Determine the [X, Y] coordinate at the center of the cell enclosing the given text.  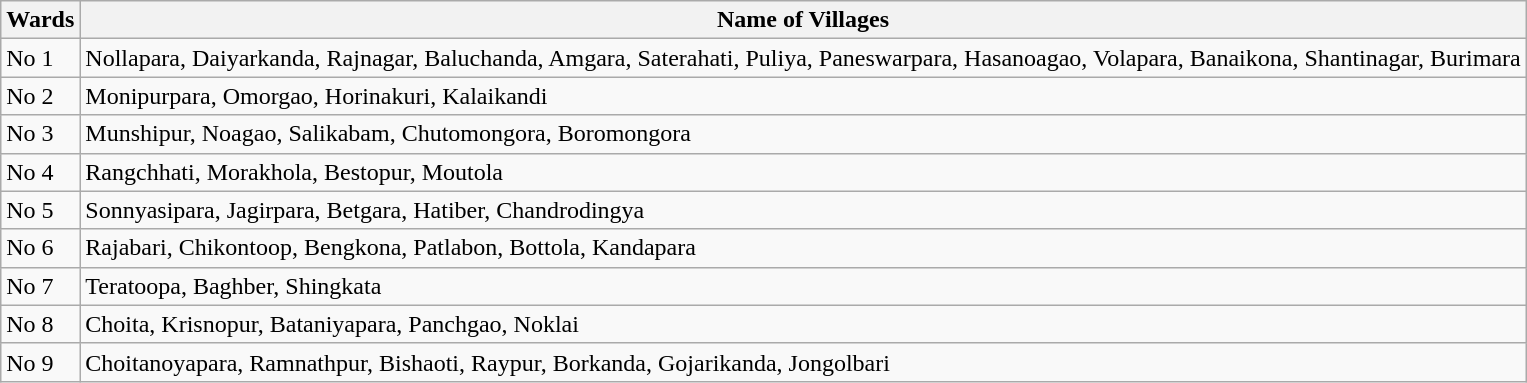
Nollapara, Daiyarkanda, Rajnagar, Baluchanda, Amgara, Saterahati, Puliya, Paneswarpara, Hasanoagao, Volapara, Banaikona, Shantinagar, Burimara [803, 58]
Munshipur, Noagao, Salikabam, Chutomongora, Boromongora [803, 134]
Monipurpara, Omorgao, Horinakuri, Kalaikandi [803, 96]
No 3 [40, 134]
Teratoopa, Baghber, Shingkata [803, 286]
No 7 [40, 286]
No 1 [40, 58]
No 6 [40, 248]
Sonnyasipara, Jagirpara, Betgara, Hatiber, Chandrodingya [803, 210]
No 2 [40, 96]
Choitanoyapara, Ramnathpur, Bishaoti, Raypur, Borkanda, Gojarikanda, Jongolbari [803, 362]
No 9 [40, 362]
Wards [40, 20]
Rangchhati, Morakhola, Bestopur, Moutola [803, 172]
Rajabari, Chikontoop, Bengkona, Patlabon, Bottola, Kandapara [803, 248]
No 5 [40, 210]
No 8 [40, 324]
No 4 [40, 172]
Choita, Krisnopur, Bataniyapara, Panchgao, Noklai [803, 324]
Name of Villages [803, 20]
